Scan for the cell matching the given text and deliver its [x, y] coordinate at center. 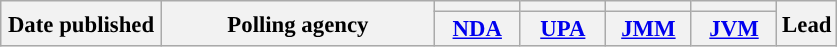
NDA [477, 30]
UPA [563, 30]
Polling agency [298, 24]
JVM [734, 30]
Date published [82, 24]
Lead [807, 24]
JMM [649, 30]
